Output the [x, y] coordinate of the center of the cell containing the given text.  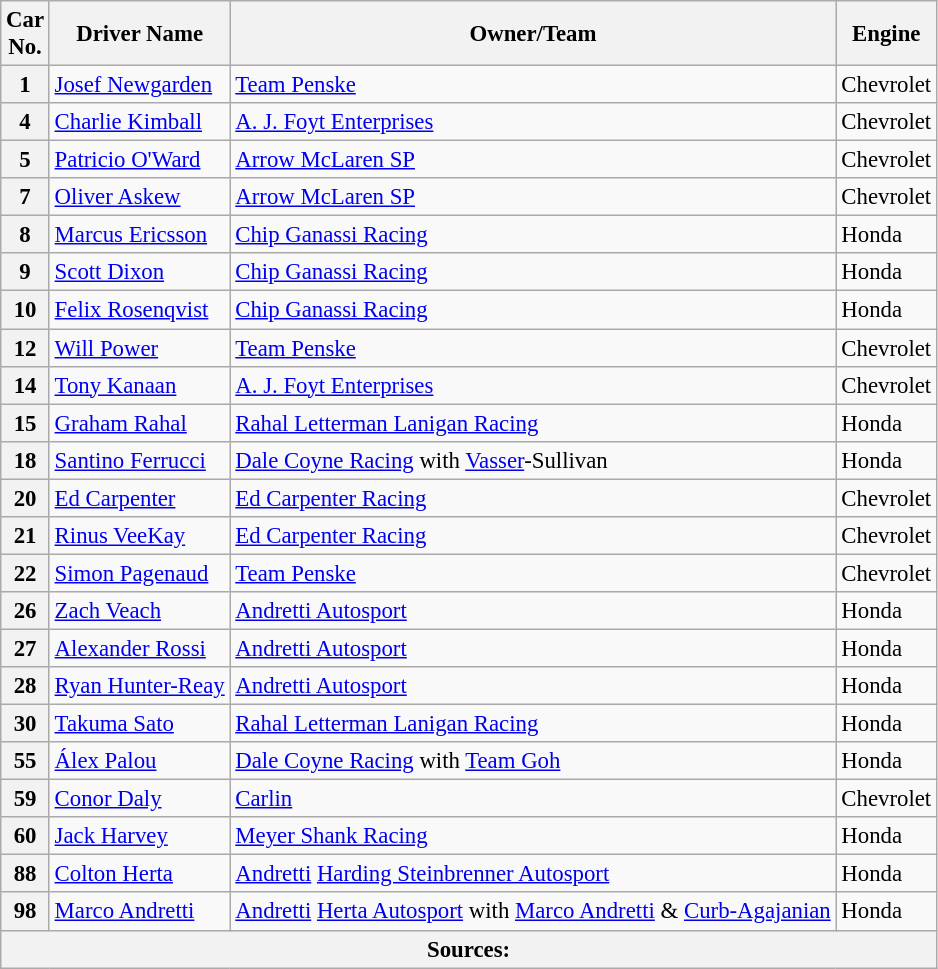
Santino Ferrucci [140, 460]
Patricio O'Ward [140, 160]
1 [26, 85]
21 [26, 536]
15 [26, 423]
Álex Palou [140, 761]
Will Power [140, 348]
59 [26, 799]
88 [26, 874]
Ryan Hunter-Reay [140, 686]
Carlin [533, 799]
Dale Coyne Racing with Vasser-Sullivan [533, 460]
30 [26, 724]
12 [26, 348]
Simon Pagenaud [140, 573]
CarNo. [26, 34]
Scott Dixon [140, 273]
Andretti Harding Steinbrenner Autosport [533, 874]
28 [26, 686]
Dale Coyne Racing with Team Goh [533, 761]
9 [26, 273]
Tony Kanaan [140, 385]
22 [26, 573]
Marco Andretti [140, 912]
Oliver Askew [140, 197]
Jack Harvey [140, 836]
7 [26, 197]
Rinus VeeKay [140, 536]
98 [26, 912]
27 [26, 648]
Graham Rahal [140, 423]
Meyer Shank Racing [533, 836]
Marcus Ericsson [140, 235]
Driver Name [140, 34]
Takuma Sato [140, 724]
20 [26, 498]
55 [26, 761]
Alexander Rossi [140, 648]
18 [26, 460]
Felix Rosenqvist [140, 310]
4 [26, 122]
Engine [886, 34]
60 [26, 836]
Josef Newgarden [140, 85]
8 [26, 235]
Andretti Herta Autosport with Marco Andretti & Curb-Agajanian [533, 912]
Owner/Team [533, 34]
26 [26, 611]
5 [26, 160]
Colton Herta [140, 874]
Charlie Kimball [140, 122]
Ed Carpenter [140, 498]
Conor Daly [140, 799]
10 [26, 310]
Zach Veach [140, 611]
Sources: [469, 949]
14 [26, 385]
